Return (x, y) of the center of cell containing provided text 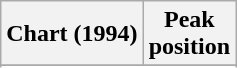
Chart (1994) (72, 34)
Peak position (189, 34)
